Provide the [X, Y] coordinate of the cell's center where the given text is located.  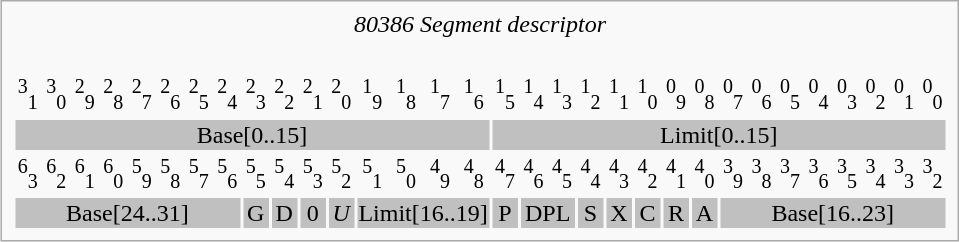
34 [876, 174]
X [619, 213]
23 [256, 96]
53 [313, 174]
Limit[16..19] [423, 213]
40 [705, 174]
45 [562, 174]
24 [227, 96]
52 [341, 174]
28 [113, 96]
22 [284, 96]
50 [406, 174]
44 [591, 174]
49 [440, 174]
32 [933, 174]
A [705, 213]
13 [562, 96]
59 [142, 174]
36 [819, 174]
Base[0..15] [252, 135]
R [676, 213]
21 [313, 96]
26 [170, 96]
P [505, 213]
63 [28, 174]
43 [619, 174]
D [284, 213]
S [591, 213]
29 [85, 96]
37 [790, 174]
41 [676, 174]
39 [733, 174]
17 [440, 96]
62 [56, 174]
58 [170, 174]
0 [313, 213]
19 [372, 96]
03 [847, 96]
60 [113, 174]
46 [534, 174]
18 [406, 96]
30 [56, 96]
C [648, 213]
11 [619, 96]
14 [534, 96]
35 [847, 174]
DPL [548, 213]
31 [28, 96]
00 [933, 96]
04 [819, 96]
01 [904, 96]
80386 Segment descriptor [480, 24]
20 [341, 96]
15 [505, 96]
25 [199, 96]
07 [733, 96]
27 [142, 96]
G [256, 213]
51 [372, 174]
05 [790, 96]
09 [676, 96]
U [341, 213]
55 [256, 174]
48 [474, 174]
10 [648, 96]
Base[24..31] [128, 213]
02 [876, 96]
33 [904, 174]
38 [762, 174]
54 [284, 174]
Base[16..23] [832, 213]
Limit[0..15] [718, 135]
06 [762, 96]
56 [227, 174]
57 [199, 174]
16 [474, 96]
42 [648, 174]
47 [505, 174]
08 [705, 96]
12 [591, 96]
61 [85, 174]
